Locate the cell with the specified text and output its (x, y) center coordinate. 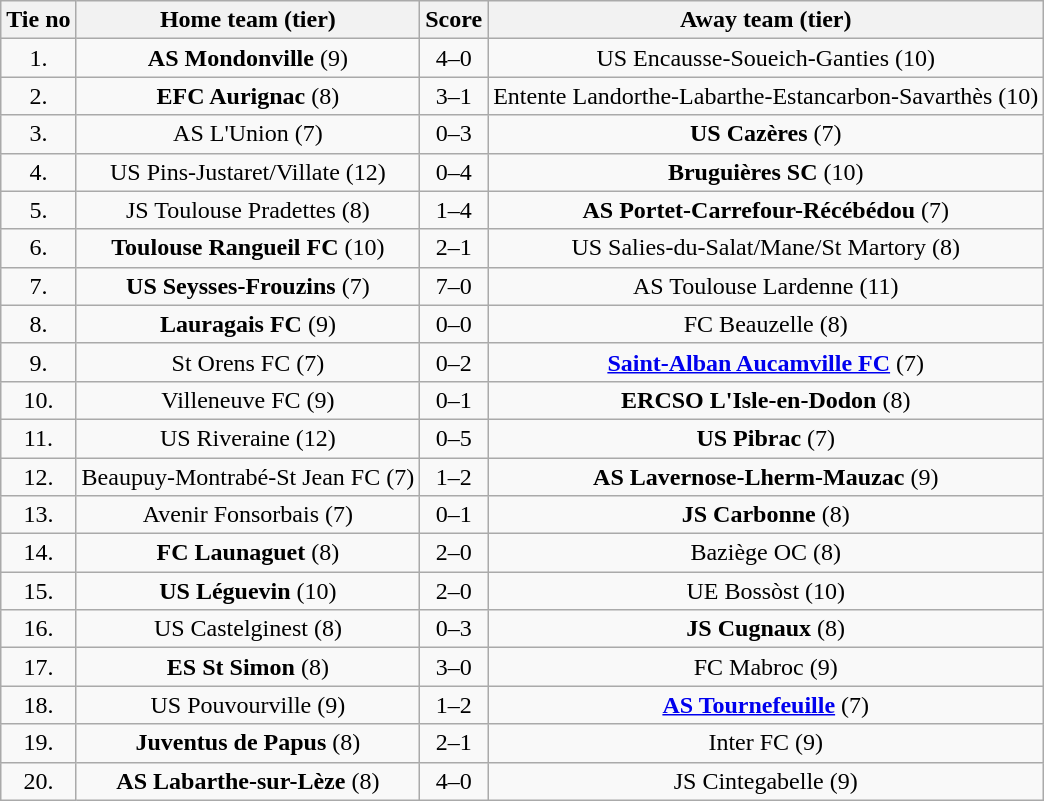
11. (38, 438)
Score (454, 20)
US Léguevin (10) (248, 591)
7. (38, 286)
12. (38, 477)
3–1 (454, 96)
US Cazères (7) (766, 134)
US Castelginest (8) (248, 629)
Avenir Fonsorbais (7) (248, 515)
ES St Simon (8) (248, 667)
St Orens FC (7) (248, 362)
0–0 (454, 324)
18. (38, 705)
Beaupuy-Montrabé-St Jean FC (7) (248, 477)
US Pibrac (7) (766, 438)
20. (38, 781)
AS Toulouse Lardenne (11) (766, 286)
US Salies-du-Salat/Mane/St Martory (8) (766, 248)
JS Cintegabelle (9) (766, 781)
Lauragais FC (9) (248, 324)
16. (38, 629)
10. (38, 400)
FC Beauzelle (8) (766, 324)
FC Launaguet (8) (248, 553)
9. (38, 362)
Inter FC (9) (766, 743)
1. (38, 58)
ERCSO L'Isle-en-Dodon (8) (766, 400)
JS Toulouse Pradettes (8) (248, 210)
AS Portet-Carrefour-Récébédou (7) (766, 210)
US Riveraine (12) (248, 438)
0–2 (454, 362)
Baziège OC (8) (766, 553)
FC Mabroc (9) (766, 667)
0–5 (454, 438)
AS Tournefeuille (7) (766, 705)
14. (38, 553)
US Pouvourville (9) (248, 705)
AS Lavernose-Lherm-Mauzac (9) (766, 477)
1–4 (454, 210)
13. (38, 515)
US Seysses-Frouzins (7) (248, 286)
15. (38, 591)
Tie no (38, 20)
Away team (tier) (766, 20)
19. (38, 743)
Villeneuve FC (9) (248, 400)
AS L'Union (7) (248, 134)
Saint-Alban Aucamville FC (7) (766, 362)
JS Cugnaux (8) (766, 629)
UE Bossòst (10) (766, 591)
3. (38, 134)
AS Labarthe-sur-Lèze (8) (248, 781)
EFC Aurignac (8) (248, 96)
AS Mondonville (9) (248, 58)
Home team (tier) (248, 20)
3–0 (454, 667)
7–0 (454, 286)
0–4 (454, 172)
Toulouse Rangueil FC (10) (248, 248)
4. (38, 172)
US Encausse-Soueich-Ganties (10) (766, 58)
17. (38, 667)
2. (38, 96)
JS Carbonne (8) (766, 515)
Juventus de Papus (8) (248, 743)
Entente Landorthe-Labarthe-Estancarbon-Savarthès (10) (766, 96)
8. (38, 324)
US Pins-Justaret/Villate (12) (248, 172)
5. (38, 210)
6. (38, 248)
Bruguières SC (10) (766, 172)
